Detect which cell encompasses the target text, then output its [X, Y] center coordinate. 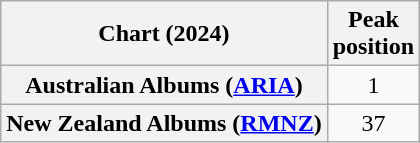
New Zealand Albums (RMNZ) [164, 123]
37 [373, 123]
Peakposition [373, 34]
Chart (2024) [164, 34]
1 [373, 85]
Australian Albums (ARIA) [164, 85]
